Provide the [x, y] coordinate of the cell's center where the given text is located.  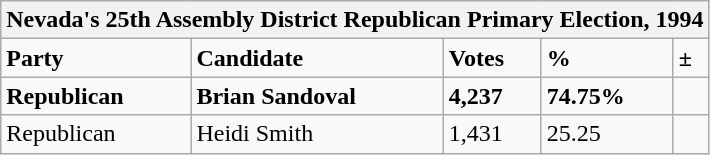
Nevada's 25th Assembly District Republican Primary Election, 1994 [355, 20]
Heidi Smith [317, 134]
± [691, 58]
Candidate [317, 58]
74.75% [607, 96]
1,431 [492, 134]
Votes [492, 58]
Party [96, 58]
Brian Sandoval [317, 96]
% [607, 58]
25.25 [607, 134]
4,237 [492, 96]
